Locate the cell with the specified text and output its (X, Y) center coordinate. 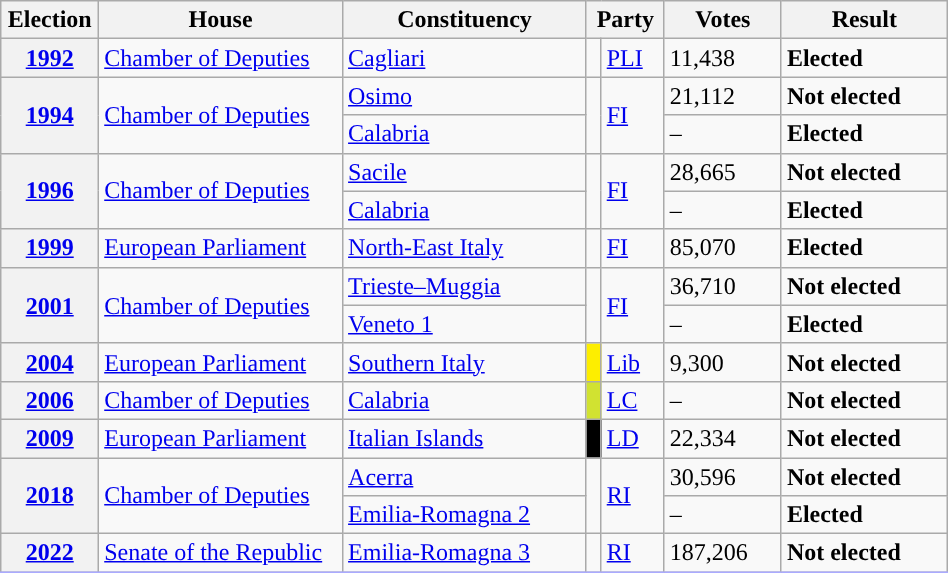
Senate of the Republic (221, 553)
1992 (50, 58)
36,710 (722, 286)
1994 (50, 115)
Cagliari (465, 58)
LC (632, 400)
Votes (722, 20)
Constituency (465, 20)
Osimo (465, 96)
85,070 (722, 248)
Italian Islands (465, 438)
Emilia-Romagna 2 (465, 515)
2004 (50, 362)
Sacile (465, 172)
9,300 (722, 362)
2022 (50, 553)
2006 (50, 400)
2001 (50, 305)
21,112 (722, 96)
1996 (50, 191)
Veneto 1 (465, 324)
1999 (50, 248)
2018 (50, 496)
Acerra (465, 477)
Lib (632, 362)
North-East Italy (465, 248)
Party (625, 20)
187,206 (722, 553)
28,665 (722, 172)
Trieste–Muggia (465, 286)
PLI (632, 58)
2009 (50, 438)
30,596 (722, 477)
Southern Italy (465, 362)
Result (864, 20)
LD (632, 438)
22,334 (722, 438)
House (221, 20)
Election (50, 20)
11,438 (722, 58)
Emilia-Romagna 3 (465, 553)
